Locate the cell with the specified text and output its (x, y) center coordinate. 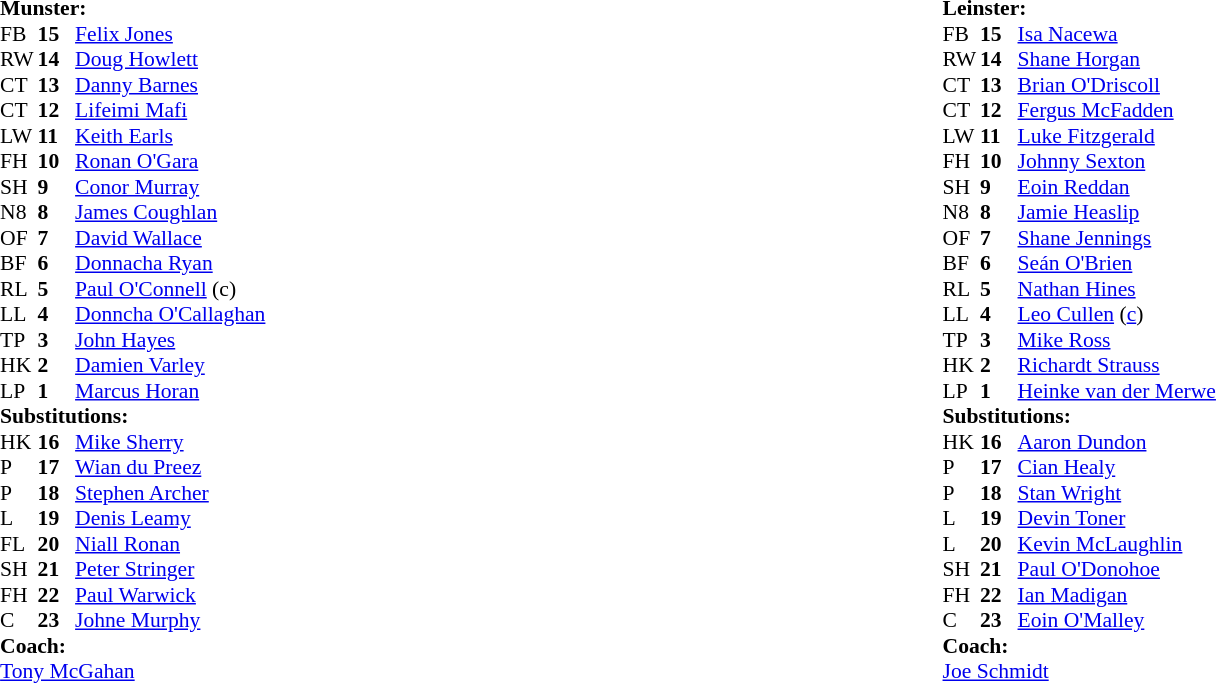
Damien Varley (170, 365)
Niall Ronan (170, 544)
Felix Jones (170, 34)
Ian Madigan (1117, 595)
Paul Warwick (170, 595)
Denis Leamy (170, 519)
Eoin O'Malley (1117, 621)
Lifeimi Mafi (170, 111)
Donncha O'Callaghan (170, 315)
Mike Sherry (170, 442)
Keith Earls (170, 136)
Nathan Hines (1117, 289)
Fergus McFadden (1117, 111)
Peter Stringer (170, 569)
Brian O'Driscoll (1117, 85)
Cian Healy (1117, 467)
Danny Barnes (170, 85)
FL (19, 544)
Kevin McLaughlin (1117, 544)
Leo Cullen (c) (1117, 315)
Shane Horgan (1117, 59)
Conor Murray (170, 187)
Ronan O'Gara (170, 161)
Shane Jennings (1117, 238)
Luke Fitzgerald (1117, 136)
Donnacha Ryan (170, 263)
James Coughlan (170, 213)
Johne Murphy (170, 621)
John Hayes (170, 340)
David Wallace (170, 238)
Eoin Reddan (1117, 187)
Heinke van der Merwe (1117, 391)
Mike Ross (1117, 340)
Jamie Heaslip (1117, 213)
Isa Nacewa (1117, 34)
Richardt Strauss (1117, 365)
Seán O'Brien (1117, 263)
Stan Wright (1117, 493)
Doug Howlett (170, 59)
Stephen Archer (170, 493)
Devin Toner (1117, 519)
Aaron Dundon (1117, 442)
Paul O'Connell (c) (170, 289)
Wian du Preez (170, 467)
Johnny Sexton (1117, 161)
Paul O'Donohoe (1117, 569)
Marcus Horan (170, 391)
